Return the [X, Y] coordinate for the center point of the cell that contains the specified text.  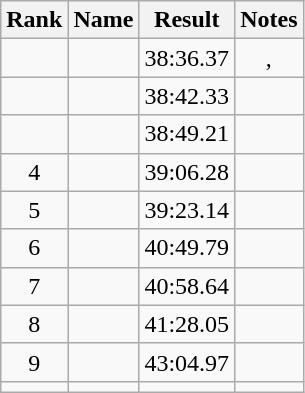
43:04.97 [187, 362]
39:23.14 [187, 210]
4 [34, 172]
38:36.37 [187, 58]
40:49.79 [187, 248]
Result [187, 20]
6 [34, 248]
41:28.05 [187, 324]
Name [104, 20]
8 [34, 324]
39:06.28 [187, 172]
7 [34, 286]
Rank [34, 20]
Notes [269, 20]
5 [34, 210]
38:42.33 [187, 96]
40:58.64 [187, 286]
, [269, 58]
38:49.21 [187, 134]
9 [34, 362]
